Scan for the cell matching the given text and deliver its [x, y] coordinate at center. 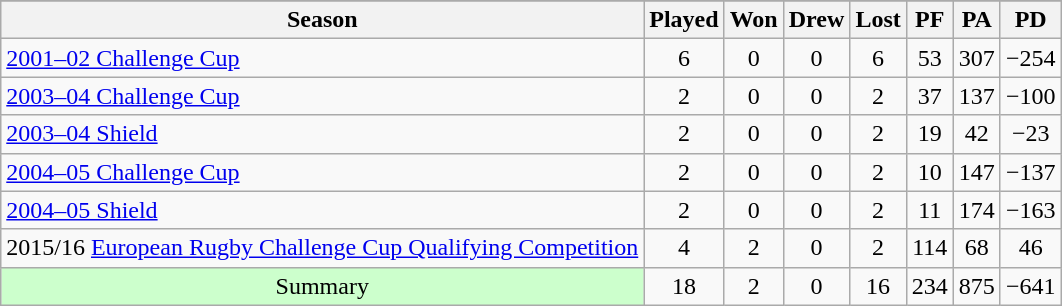
10 [930, 172]
PF [930, 20]
Lost [878, 20]
234 [930, 286]
−100 [1030, 96]
−163 [1030, 210]
53 [930, 58]
2003–04 Challenge Cup [322, 96]
Summary [322, 286]
−137 [1030, 172]
PA [976, 20]
−254 [1030, 58]
114 [930, 248]
875 [976, 286]
−641 [1030, 286]
42 [976, 134]
2004–05 Shield [322, 210]
19 [930, 134]
2004–05 Challenge Cup [322, 172]
174 [976, 210]
2003–04 Shield [322, 134]
147 [976, 172]
Played [684, 20]
68 [976, 248]
−23 [1030, 134]
46 [1030, 248]
PD [1030, 20]
37 [930, 96]
18 [684, 286]
2015/16 European Rugby Challenge Cup Qualifying Competition [322, 248]
Won [754, 20]
Drew [816, 20]
11 [930, 210]
4 [684, 248]
16 [878, 286]
Season [322, 20]
2001–02 Challenge Cup [322, 58]
137 [976, 96]
307 [976, 58]
